Identify which cell holds the provided text, then report its [x, y] central coordinate. 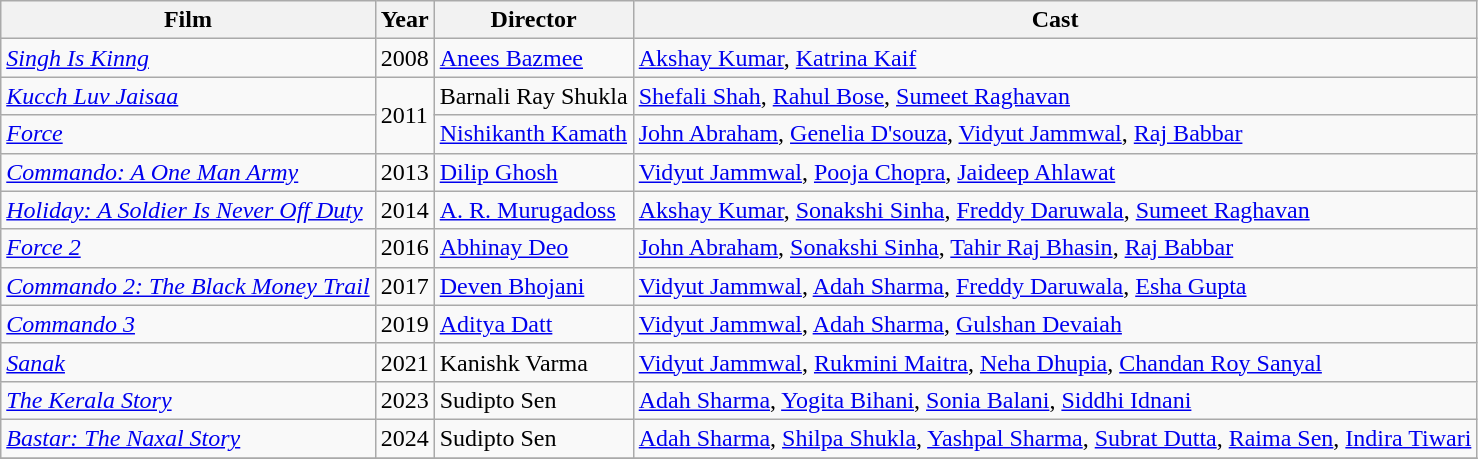
Bastar: The Naxal Story [188, 438]
Adah Sharma, Shilpa Shukla, Yashpal Sharma, Subrat Dutta, Raima Sen, Indira Tiwari [1055, 438]
Film [188, 20]
Abhinay Deo [534, 248]
Vidyut Jammwal, Adah Sharma, Freddy Daruwala, Esha Gupta [1055, 286]
Commando 3 [188, 324]
Akshay Kumar, Katrina Kaif [1055, 58]
2017 [404, 286]
A. R. Murugadoss [534, 210]
2024 [404, 438]
The Kerala Story [188, 400]
Adah Sharma, Yogita Bihani, Sonia Balani, Siddhi Idnani [1055, 400]
Deven Bhojani [534, 286]
2021 [404, 362]
Aditya Datt [534, 324]
2016 [404, 248]
Kanishk Varma [534, 362]
Vidyut Jammwal, Rukmini Maitra, Neha Dhupia, Chandan Roy Sanyal [1055, 362]
2014 [404, 210]
Year [404, 20]
Vidyut Jammwal, Adah Sharma, Gulshan Devaiah [1055, 324]
Vidyut Jammwal, Pooja Chopra, Jaideep Ahlawat [1055, 172]
2023 [404, 400]
Commando 2: The Black Money Trail [188, 286]
Holiday: A Soldier Is Never Off Duty [188, 210]
John Abraham, Sonakshi Sinha, Tahir Raj Bhasin, Raj Babbar [1055, 248]
Dilip Ghosh [534, 172]
Barnali Ray Shukla [534, 96]
Cast [1055, 20]
John Abraham, Genelia D'souza, Vidyut Jammwal, Raj Babbar [1055, 134]
2008 [404, 58]
Commando: A One Man Army [188, 172]
Singh Is Kinng [188, 58]
Anees Bazmee [534, 58]
Akshay Kumar, Sonakshi Sinha, Freddy Daruwala, Sumeet Raghavan [1055, 210]
Kucch Luv Jaisaa [188, 96]
Force 2 [188, 248]
2013 [404, 172]
Nishikanth Kamath [534, 134]
Sanak [188, 362]
2011 [404, 115]
Force [188, 134]
Shefali Shah, Rahul Bose, Sumeet Raghavan [1055, 96]
2019 [404, 324]
Director [534, 20]
